From the cell containing the given text, extract its center point as [X, Y] coordinate. 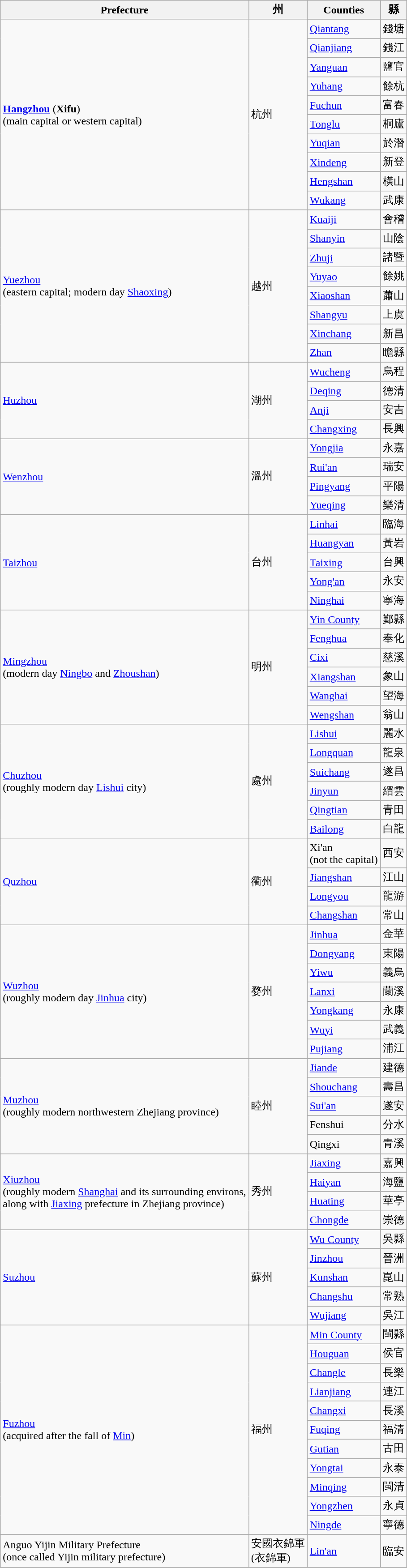
德清 [393, 391]
Mingzhou (modern day Ningbo and Zhoushan) [124, 667]
餘杭 [393, 86]
州 [278, 10]
Taixing [344, 562]
Changxing [344, 429]
Yanguan [344, 67]
上虞 [393, 315]
Yongzhen [344, 1506]
Wengshan [344, 715]
於潛 [393, 143]
長興 [393, 429]
Ninghai [344, 601]
永泰 [393, 1468]
Yuqian [344, 143]
Shangyu [344, 315]
Qingtian [344, 810]
橫山 [393, 182]
Jiangshan [344, 877]
平陽 [393, 486]
Suichang [344, 772]
Wuyi [344, 1030]
Haiyan [344, 1183]
婺州 [278, 991]
Zhuji [344, 258]
古田 [393, 1448]
永安 [393, 582]
西安 [393, 853]
Yuhang [344, 86]
Longquan [344, 753]
長溪 [393, 1411]
黃岩 [393, 543]
Taizhou [124, 562]
Pujiang [344, 1049]
溫州 [278, 477]
處州 [278, 782]
Yongtai [344, 1468]
安國衣錦軍 (衣錦軍) [278, 1551]
Yueqing [344, 505]
會稽 [393, 219]
諸暨 [393, 258]
Huzhou [124, 400]
Lianjiang [344, 1392]
瑞安 [393, 467]
福清 [393, 1430]
新登 [393, 162]
Yongkang [344, 1011]
福州 [278, 1430]
Zhan [344, 353]
Cixi [344, 658]
新昌 [393, 334]
Quzhou [124, 882]
睦州 [278, 1106]
義烏 [393, 972]
台興 [393, 562]
Changle [344, 1372]
Fuchun [344, 106]
常熟 [393, 1296]
臨海 [393, 525]
Suzhou [124, 1277]
崑山 [393, 1277]
金華 [393, 935]
武康 [393, 201]
樂清 [393, 505]
白龍 [393, 829]
Linhai [344, 525]
山陰 [393, 239]
Lanxi [344, 992]
常山 [393, 916]
望海 [393, 696]
Anguo Yijin Military Prefecture (once called Yijin military prefecture) [124, 1551]
Xiangshan [344, 677]
壽昌 [393, 1087]
Dongyang [344, 953]
Qiantang [344, 29]
瞻縣 [393, 353]
Wanghai [344, 696]
Wuzhou (roughly modern day Jinhua city) [124, 991]
Tonglu [344, 124]
崇德 [393, 1220]
Wucheng [344, 372]
杭州 [278, 115]
嘉興 [393, 1163]
Wujiang [344, 1316]
錢江 [393, 48]
Anji [344, 410]
Changxi [344, 1411]
湖州 [278, 400]
江山 [393, 877]
Longyou [344, 896]
Kunshan [344, 1277]
晉洲 [393, 1259]
Changshan [344, 916]
長樂 [393, 1372]
Jinzhou [344, 1259]
臨安 [393, 1551]
Rui'an [344, 467]
Minqing [344, 1487]
麗水 [393, 734]
縣 [393, 10]
永嘉 [393, 449]
Lin'an [344, 1551]
鹽官 [393, 67]
閩清 [393, 1487]
Yin County [344, 620]
Yongjia [344, 449]
Qingxi [344, 1144]
Lishui [344, 734]
Hangzhou (Xifu) (main capital or western capital) [124, 115]
連江 [393, 1392]
東陽 [393, 953]
建德 [393, 1068]
Fuzhou (acquired after the fall of Min) [124, 1430]
Jinyun [344, 791]
衢州 [278, 882]
奉化 [393, 638]
蘭溪 [393, 992]
浦江 [393, 1049]
Deqing [344, 391]
Fenghua [344, 638]
Yong'an [344, 582]
明州 [278, 667]
安吉 [393, 410]
Kuaiji [344, 219]
蘇州 [278, 1277]
Wukang [344, 201]
Chongde [344, 1220]
Shanyin [344, 239]
Houguan [344, 1354]
Muzhou (roughly modern northwestern Zhejiang province) [124, 1106]
龍泉 [393, 753]
Wu County [344, 1239]
鄞縣 [393, 620]
吳縣 [393, 1239]
侯官 [393, 1354]
翁山 [393, 715]
Huating [344, 1201]
Hengshan [344, 182]
Sui'an [344, 1106]
桐廬 [393, 124]
Jinhua [344, 935]
Shouchang [344, 1087]
青田 [393, 810]
Bailong [344, 829]
Fuqing [344, 1430]
吳江 [393, 1316]
Xiuzhou (roughly modern Shanghai and its surrounding environs, along with Jiaxing prefecture in Zhejiang province) [124, 1192]
Jiaxing [344, 1163]
秀州 [278, 1192]
寧海 [393, 601]
永康 [393, 1011]
Xinchang [344, 334]
青溪 [393, 1144]
分水 [393, 1125]
Yuezhou (eastern capital; modern day Shaoxing) [124, 286]
Qianjiang [344, 48]
寧德 [393, 1525]
Ningde [344, 1525]
Huangyan [344, 543]
Fenshui [344, 1125]
富春 [393, 106]
海鹽 [393, 1183]
餘姚 [393, 277]
閩縣 [393, 1335]
遂安 [393, 1106]
Xindeng [344, 162]
Xiaoshan [344, 295]
武義 [393, 1030]
錢塘 [393, 29]
台州 [278, 562]
Pingyang [344, 486]
Counties [344, 10]
Xi'an (not the capital) [344, 853]
象山 [393, 677]
龍游 [393, 896]
Prefecture [124, 10]
永貞 [393, 1506]
蕭山 [393, 295]
烏程 [393, 372]
Yiwu [344, 972]
華亭 [393, 1201]
Wenzhou [124, 477]
遂昌 [393, 772]
Min County [344, 1335]
Chuzhou (roughly modern day Lishui city) [124, 782]
Jiande [344, 1068]
縉雲 [393, 791]
Gutian [344, 1448]
Yuyao [344, 277]
越州 [278, 286]
慈溪 [393, 658]
Changshu [344, 1296]
